Provide the (X, Y) coordinate of the cell's center where the given text is located.  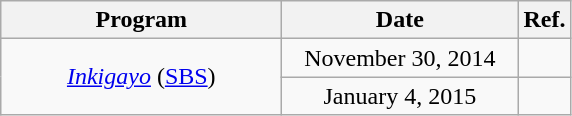
Date (400, 20)
Ref. (544, 20)
January 4, 2015 (400, 96)
November 30, 2014 (400, 58)
Program (142, 20)
Inkigayo (SBS) (142, 77)
